Output the (x, y) coordinate of the center of the cell containing the given text.  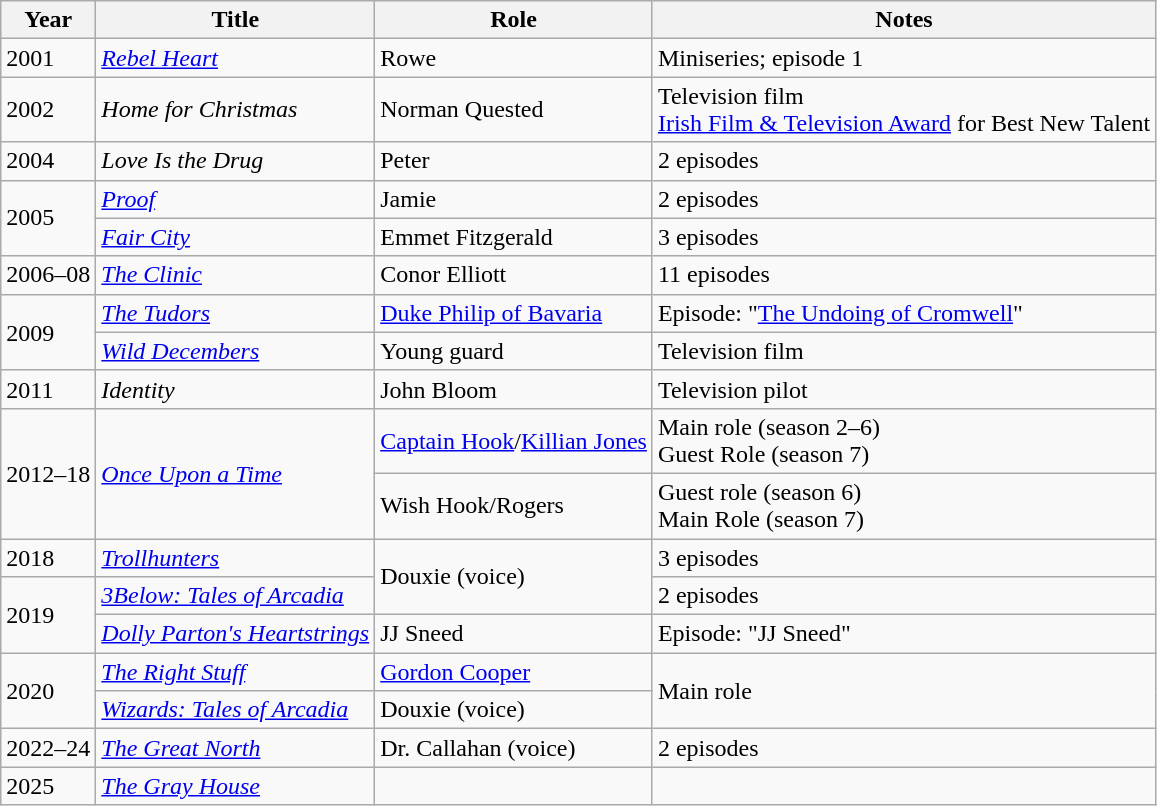
Episode: "JJ Sneed" (904, 634)
Emmet Fitzgerald (514, 237)
2006–08 (48, 275)
Captain Hook/Killian Jones (514, 440)
Rowe (514, 58)
Love Is the Drug (236, 161)
2025 (48, 786)
Television pilot (904, 389)
Main role (season 2–6)Guest Role (season 7) (904, 440)
Television filmIrish Film & Television Award for Best New Talent (904, 110)
Title (236, 20)
2020 (48, 691)
Role (514, 20)
Gordon Cooper (514, 672)
2009 (48, 332)
2001 (48, 58)
Rebel Heart (236, 58)
Norman Quested (514, 110)
The Tudors (236, 313)
2005 (48, 218)
Proof (236, 199)
Fair City (236, 237)
The Right Stuff (236, 672)
Once Upon a Time (236, 473)
Guest role (season 6)Main Role (season 7) (904, 506)
2022–24 (48, 748)
Duke Philip of Bavaria (514, 313)
2019 (48, 615)
11 episodes (904, 275)
Episode: "The Undoing of Cromwell" (904, 313)
Home for Christmas (236, 110)
Jamie (514, 199)
Television film (904, 351)
2018 (48, 557)
Wish Hook/Rogers (514, 506)
Dr. Callahan (voice) (514, 748)
JJ Sneed (514, 634)
Young guard (514, 351)
Notes (904, 20)
Wild Decembers (236, 351)
2004 (48, 161)
Dolly Parton's Heartstrings (236, 634)
Trollhunters (236, 557)
3Below: Tales of Arcadia (236, 596)
Year (48, 20)
Wizards: Tales of Arcadia (236, 710)
Conor Elliott (514, 275)
The Gray House (236, 786)
2002 (48, 110)
Main role (904, 691)
John Bloom (514, 389)
2011 (48, 389)
Peter (514, 161)
Identity (236, 389)
The Clinic (236, 275)
The Great North (236, 748)
2012–18 (48, 473)
Miniseries; episode 1 (904, 58)
